Find where the given text appears and provide that cell's center as [X, Y] coordinate. 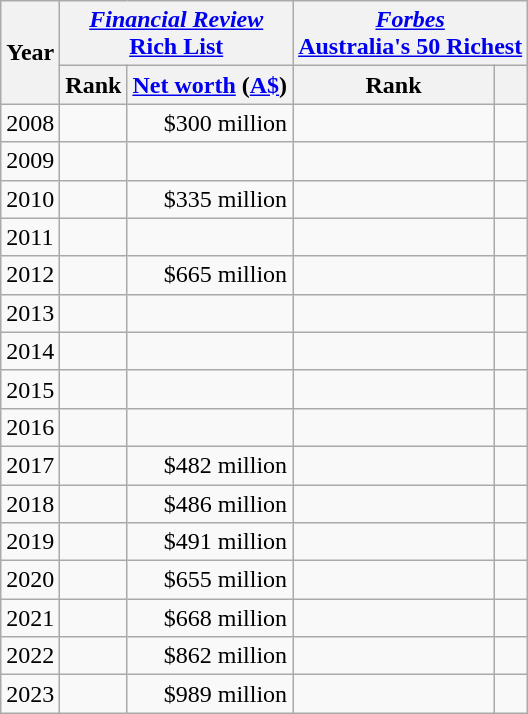
2014 [30, 351]
2022 [30, 656]
2008 [30, 123]
2021 [30, 618]
$668 million [210, 618]
$491 million [210, 542]
$655 million [210, 580]
$862 million [210, 656]
$482 million [210, 465]
2012 [30, 275]
Financial ReviewRich List [176, 34]
2011 [30, 237]
2019 [30, 542]
2023 [30, 694]
2017 [30, 465]
2020 [30, 580]
2013 [30, 313]
2015 [30, 389]
2018 [30, 503]
2010 [30, 199]
Net worth (A$) [210, 85]
ForbesAustralia's 50 Richest [410, 34]
$300 million [210, 123]
$335 million [210, 199]
2016 [30, 427]
$989 million [210, 694]
$665 million [210, 275]
2009 [30, 161]
Year [30, 52]
$486 million [210, 503]
